For the text-containing cell, return its midpoint in [x, y] coordinate format. 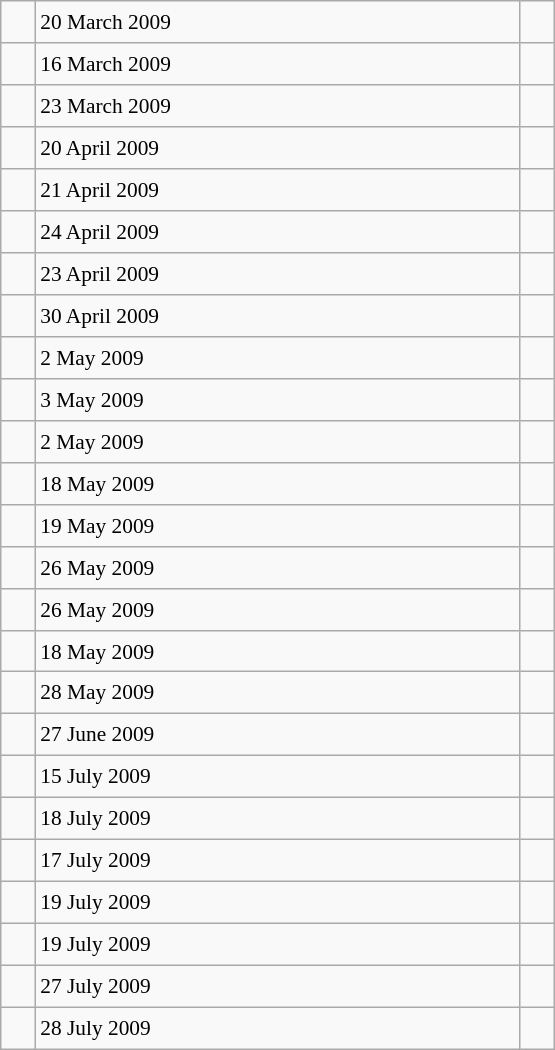
30 April 2009 [278, 316]
23 April 2009 [278, 274]
28 May 2009 [278, 693]
20 March 2009 [278, 22]
17 July 2009 [278, 861]
23 March 2009 [278, 106]
27 July 2009 [278, 986]
21 April 2009 [278, 190]
28 July 2009 [278, 1028]
19 May 2009 [278, 525]
16 March 2009 [278, 64]
27 June 2009 [278, 735]
20 April 2009 [278, 148]
18 July 2009 [278, 819]
24 April 2009 [278, 232]
15 July 2009 [278, 777]
3 May 2009 [278, 399]
